Search for the cell housing the specified text and yield its (X, Y) center coordinate. 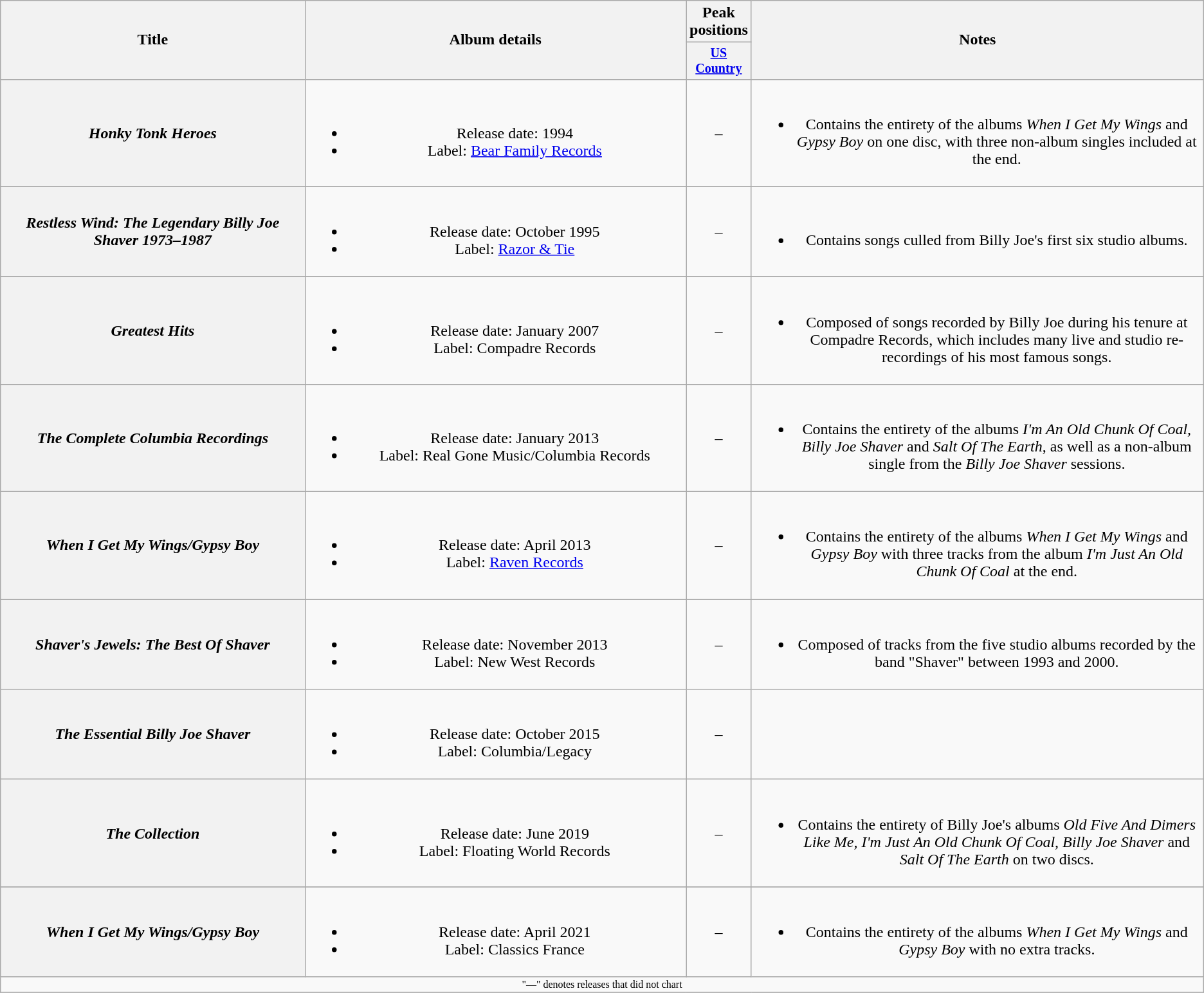
Release date: April 2021Label: Classics France (495, 932)
Release date: October 2015Label: Columbia/Legacy (495, 734)
Release date: January 2013Label: Real Gone Music/Columbia Records (495, 437)
The Essential Billy Joe Shaver (153, 734)
Release date: November 2013Label: New West Records (495, 644)
Release date: October 1995Label: Razor & Tie (495, 232)
"—" denotes releases that did not chart (602, 985)
Album details (495, 40)
The Collection (153, 834)
Contains the entirety of the albums When I Get My Wings and Gypsy Boy with three tracks from the album I'm Just An Old Chunk Of Coal at the end. (978, 545)
Honky Tonk Heroes (153, 132)
Title (153, 40)
Release date: April 2013Label: Raven Records (495, 545)
US Country (719, 60)
Release date: June 2019Label: Floating World Records (495, 834)
Shaver's Jewels: The Best Of Shaver (153, 644)
Contains the entirety of the albums When I Get My Wings and Gypsy Boy with no extra tracks. (978, 932)
Greatest Hits (153, 331)
Contains songs culled from Billy Joe's first six studio albums. (978, 232)
The Complete Columbia Recordings (153, 437)
Restless Wind: The Legendary Billy Joe Shaver 1973–1987 (153, 232)
Notes (978, 40)
Release date: January 2007Label: Compadre Records (495, 331)
Peak positions (719, 22)
Contains the entirety of the albums When I Get My Wings and Gypsy Boy on one disc, with three non-album singles included at the end. (978, 132)
Composed of tracks from the five studio albums recorded by the band "Shaver" between 1993 and 2000. (978, 644)
Release date: 1994Label: Bear Family Records (495, 132)
